Pinpoint the cell where the given text exists, returning its (X, Y) midpoint coordinate. 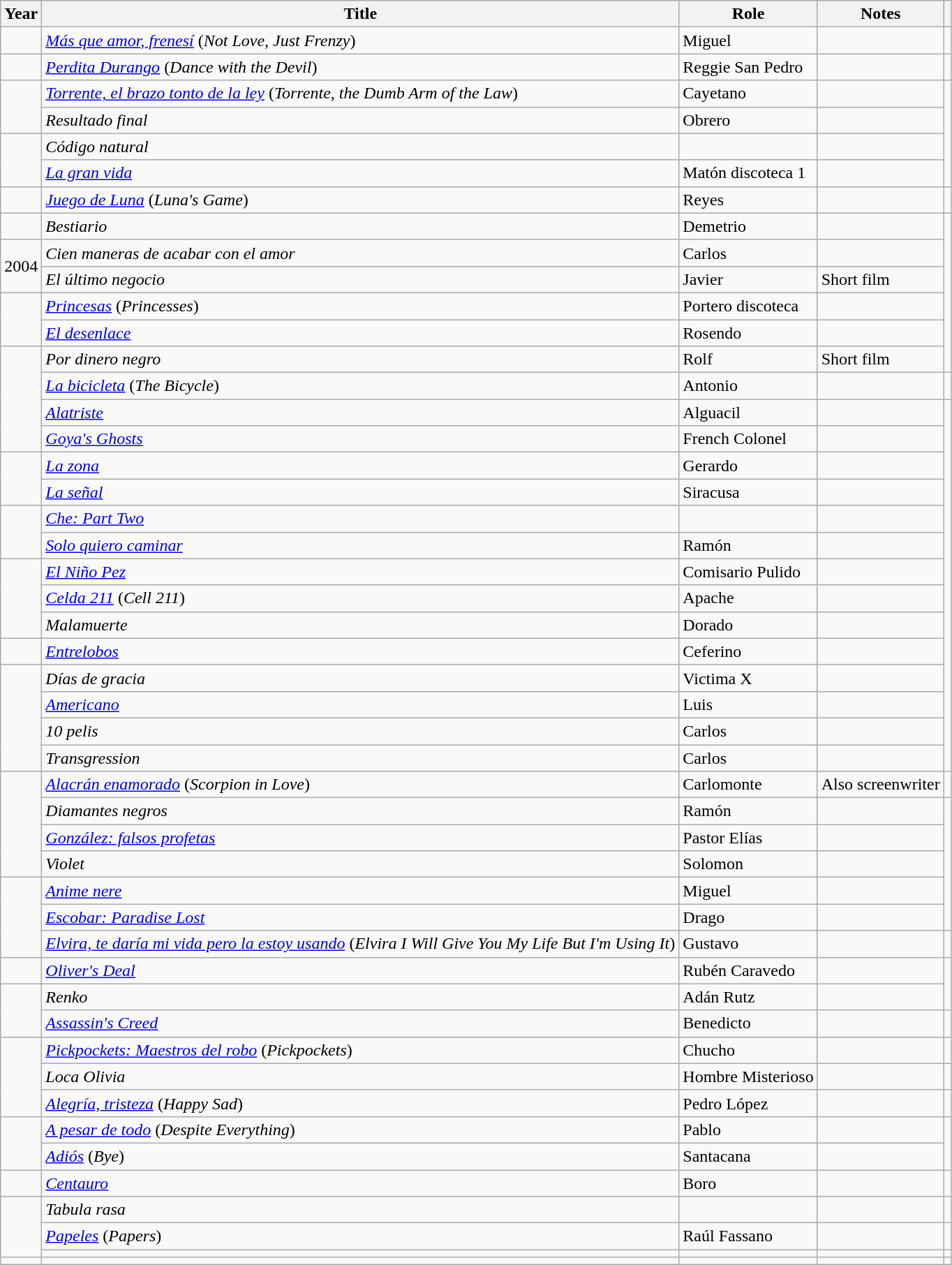
Alacrán enamorado (Scorpion in Love) (360, 785)
El desenlace (360, 333)
El último negocio (360, 279)
Victima X (748, 678)
Princesas (Princesses) (360, 306)
Drago (748, 917)
Raúl Fassano (748, 1236)
Apache (748, 598)
Anime nere (360, 891)
Hombre Misterioso (748, 1077)
Reyes (748, 200)
La bicicleta (The Bicycle) (360, 386)
Alguacil (748, 413)
Carlomonte (748, 785)
Malamuerte (360, 625)
Por dinero negro (360, 360)
Rosendo (748, 333)
Luis (748, 704)
Assassin's Creed (360, 1023)
Also screenwriter (881, 785)
Chucho (748, 1050)
Che: Part Two (360, 519)
Americano (360, 704)
Santacana (748, 1156)
Renko (360, 997)
Adiós (Bye) (360, 1156)
Cayetano (748, 94)
Role (748, 14)
Papeles (Papers) (360, 1236)
La gran vida (360, 173)
Matón discoteca 1 (748, 173)
Cien maneras de acabar con el amor (360, 253)
A pesar de todo (Despite Everything) (360, 1130)
Goya's Ghosts (360, 439)
El Niño Pez (360, 572)
Title (360, 14)
Ceferino (748, 651)
Rubén Caravedo (748, 970)
Violet (360, 864)
Pickpockets: Maestros del robo (Pickpockets) (360, 1050)
Resultado final (360, 120)
Loca Olivia (360, 1077)
Elvira, te daría mi vida pero la estoy usando (Elvira I Will Give You My Life But I'm Using It) (360, 944)
Diamantes negros (360, 811)
Notes (881, 14)
Siracusa (748, 492)
10 pelis (360, 731)
Pastor Elías (748, 838)
Días de gracia (360, 678)
Pedro López (748, 1103)
Bestiario (360, 226)
Portero discoteca (748, 306)
Obrero (748, 120)
Reggie San Pedro (748, 67)
Escobar: Paradise Lost (360, 917)
Demetrio (748, 226)
Boro (748, 1183)
Torrente, el brazo tonto de la ley (Torrente, the Dumb Arm of the Law) (360, 94)
Javier (748, 279)
Código natural (360, 147)
Celda 211 (Cell 211) (360, 598)
Perdita Durango (Dance with the Devil) (360, 67)
Year (21, 14)
Entrelobos (360, 651)
Alegría, tristeza (Happy Sad) (360, 1103)
Alatriste (360, 413)
González: falsos profetas (360, 838)
Pablo (748, 1130)
Centauro (360, 1183)
Benedicto (748, 1023)
Transgression (360, 757)
La zona (360, 466)
Juego de Luna (Luna's Game) (360, 200)
La señal (360, 492)
2004 (21, 266)
Oliver's Deal (360, 970)
Gustavo (748, 944)
Dorado (748, 625)
Comisario Pulido (748, 572)
Solomon (748, 864)
Rolf (748, 360)
Antonio (748, 386)
Gerardo (748, 466)
Solo quiero caminar (360, 545)
French Colonel (748, 439)
Tabula rasa (360, 1210)
Adán Rutz (748, 997)
Más que amor, frenesí (Not Love, Just Frenzy) (360, 40)
